Detect which cell encompasses the target text, then output its [x, y] center coordinate. 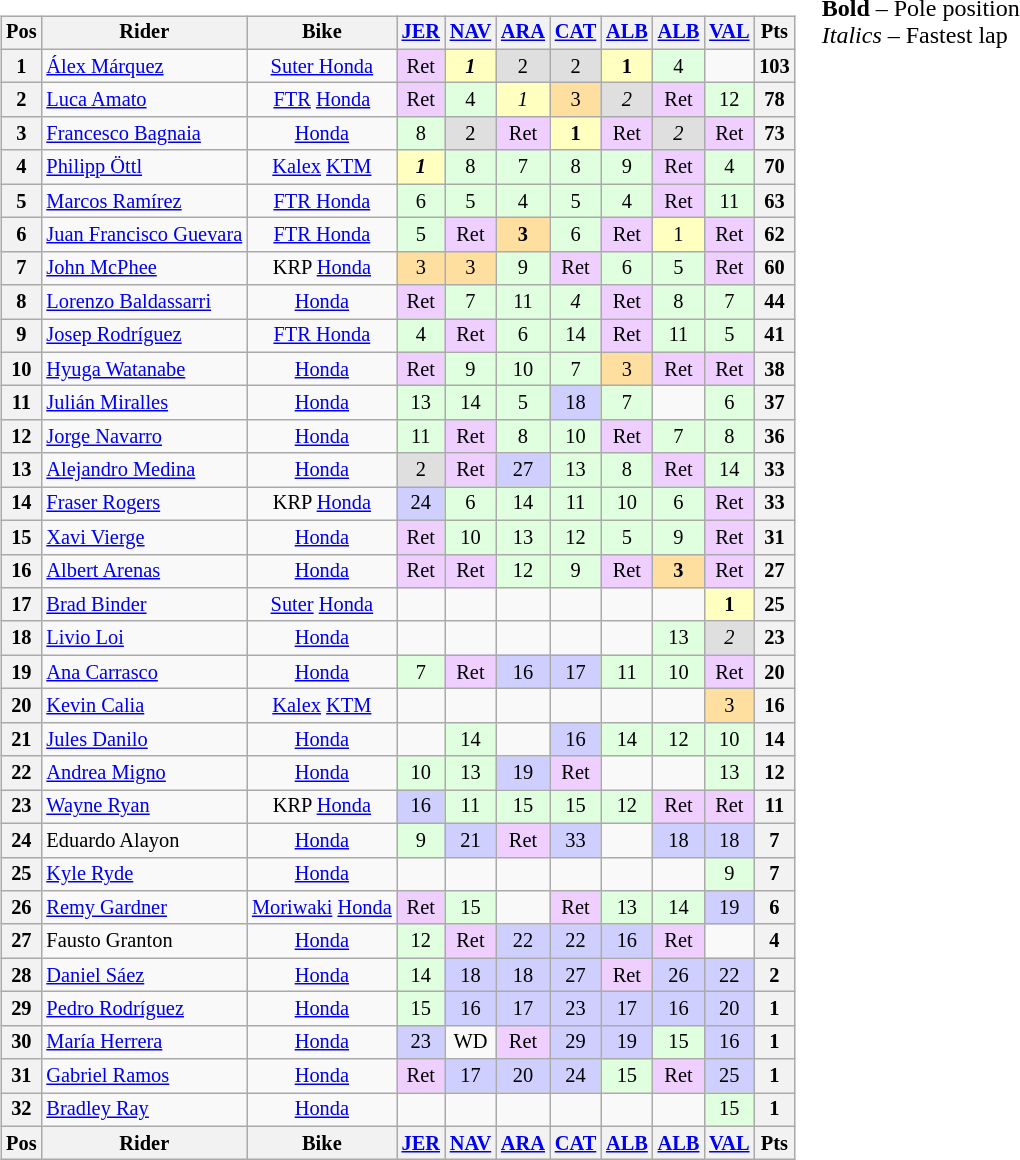
Álex Márquez [144, 66]
Kevin Calia [144, 706]
78 [774, 100]
Luca Amato [144, 100]
Albert Arenas [144, 571]
Alejandro Medina [144, 470]
John McPhee [144, 268]
36 [774, 437]
32 [21, 1110]
Fausto Granton [144, 941]
44 [774, 302]
Andrea Migno [144, 773]
Bradley Ray [144, 1110]
Moriwaki Honda [322, 908]
Livio Loi [144, 638]
María Herrera [144, 1042]
Lorenzo Baldassarri [144, 302]
Jorge Navarro [144, 437]
Josep Rodríguez [144, 336]
Hyuga Watanabe [144, 369]
Julián Miralles [144, 403]
28 [21, 975]
63 [774, 201]
41 [774, 336]
Francesco Bagnaia [144, 134]
Fraser Rogers [144, 504]
Daniel Sáez [144, 975]
37 [774, 403]
Xavi Vierge [144, 537]
38 [774, 369]
Jules Danilo [144, 739]
62 [774, 235]
73 [774, 134]
Pedro Rodríguez [144, 1009]
70 [774, 167]
Eduardo Alayon [144, 840]
Marcos Ramírez [144, 201]
Remy Gardner [144, 908]
Kyle Ryde [144, 874]
60 [774, 268]
Ana Carrasco [144, 672]
Gabriel Ramos [144, 1076]
Wayne Ryan [144, 807]
Brad Binder [144, 605]
Juan Francisco Guevara [144, 235]
WD [470, 1042]
Philipp Öttl [144, 167]
103 [774, 66]
30 [21, 1042]
